Capture the cell that displays the provided text and extract its (X, Y) central coordinate. 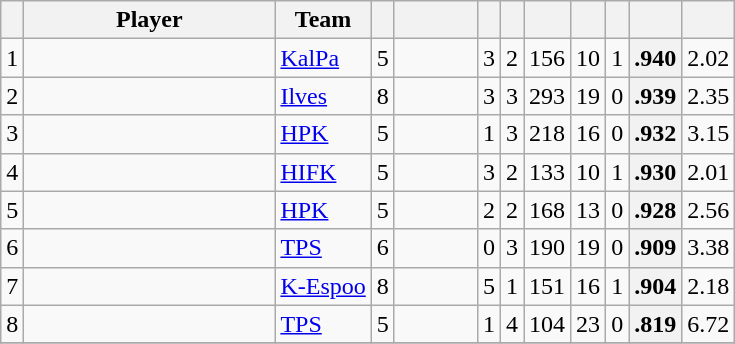
.928 (656, 210)
104 (548, 324)
2.35 (708, 96)
.930 (656, 172)
133 (548, 172)
Team (323, 20)
293 (548, 96)
151 (548, 286)
HIFK (323, 172)
2.02 (708, 58)
.819 (656, 324)
.939 (656, 96)
.904 (656, 286)
13 (588, 210)
7 (12, 286)
6.72 (708, 324)
2.56 (708, 210)
3.38 (708, 248)
168 (548, 210)
2.01 (708, 172)
KalPa (323, 58)
218 (548, 134)
156 (548, 58)
K-Espoo (323, 286)
.940 (656, 58)
.932 (656, 134)
Player (150, 20)
.909 (656, 248)
190 (548, 248)
Ilves (323, 96)
2.18 (708, 286)
23 (588, 324)
3.15 (708, 134)
